For the text-containing cell, return its midpoint in (X, Y) coordinate format. 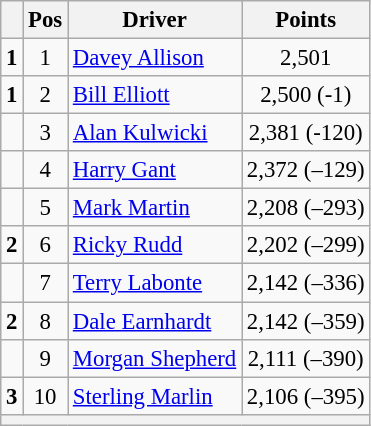
6 (46, 245)
4 (46, 170)
2,106 (–395) (306, 396)
Terry Labonte (155, 283)
Driver (155, 20)
2,142 (–336) (306, 283)
Bill Elliott (155, 95)
2,372 (–129) (306, 170)
2,500 (-1) (306, 95)
Points (306, 20)
Morgan Shepherd (155, 358)
Dale Earnhardt (155, 321)
Sterling Marlin (155, 396)
9 (46, 358)
Davey Allison (155, 58)
5 (46, 208)
Harry Gant (155, 170)
2,208 (–293) (306, 208)
2,142 (–359) (306, 321)
2,501 (306, 58)
Alan Kulwicki (155, 133)
2,381 (-120) (306, 133)
Mark Martin (155, 208)
10 (46, 396)
8 (46, 321)
Pos (46, 20)
Ricky Rudd (155, 245)
2,111 (–390) (306, 358)
2,202 (–299) (306, 245)
7 (46, 283)
